Provide the [x, y] coordinate of the cell's center where the given text is located.  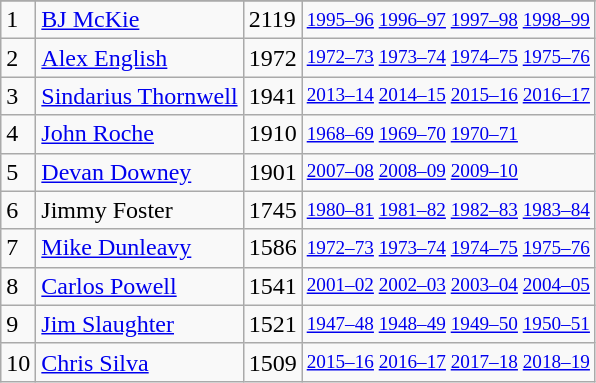
1 [18, 20]
BJ McKie [140, 20]
1521 [272, 324]
Devan Downey [140, 172]
2015–16 2016–17 2017–18 2018–19 [448, 362]
10 [18, 362]
9 [18, 324]
1947–48 1948–49 1949–50 1950–51 [448, 324]
8 [18, 286]
1745 [272, 210]
Chris Silva [140, 362]
4 [18, 134]
Jimmy Foster [140, 210]
1586 [272, 248]
1509 [272, 362]
5 [18, 172]
1541 [272, 286]
John Roche [140, 134]
1901 [272, 172]
1980–81 1981–82 1982–83 1983–84 [448, 210]
Mike Dunleavy [140, 248]
2001–02 2002–03 2003–04 2004–05 [448, 286]
Jim Slaughter [140, 324]
2013–14 2014–15 2015–16 2016–17 [448, 96]
7 [18, 248]
1941 [272, 96]
1995–96 1996–97 1997–98 1998–99 [448, 20]
3 [18, 96]
6 [18, 210]
Sindarius Thornwell [140, 96]
2119 [272, 20]
2 [18, 58]
Carlos Powell [140, 286]
1968–69 1969–70 1970–71 [448, 134]
2007–08 2008–09 2009–10 [448, 172]
1972 [272, 58]
1910 [272, 134]
Alex English [140, 58]
